Find where the given text appears and provide that cell's center as [x, y] coordinate. 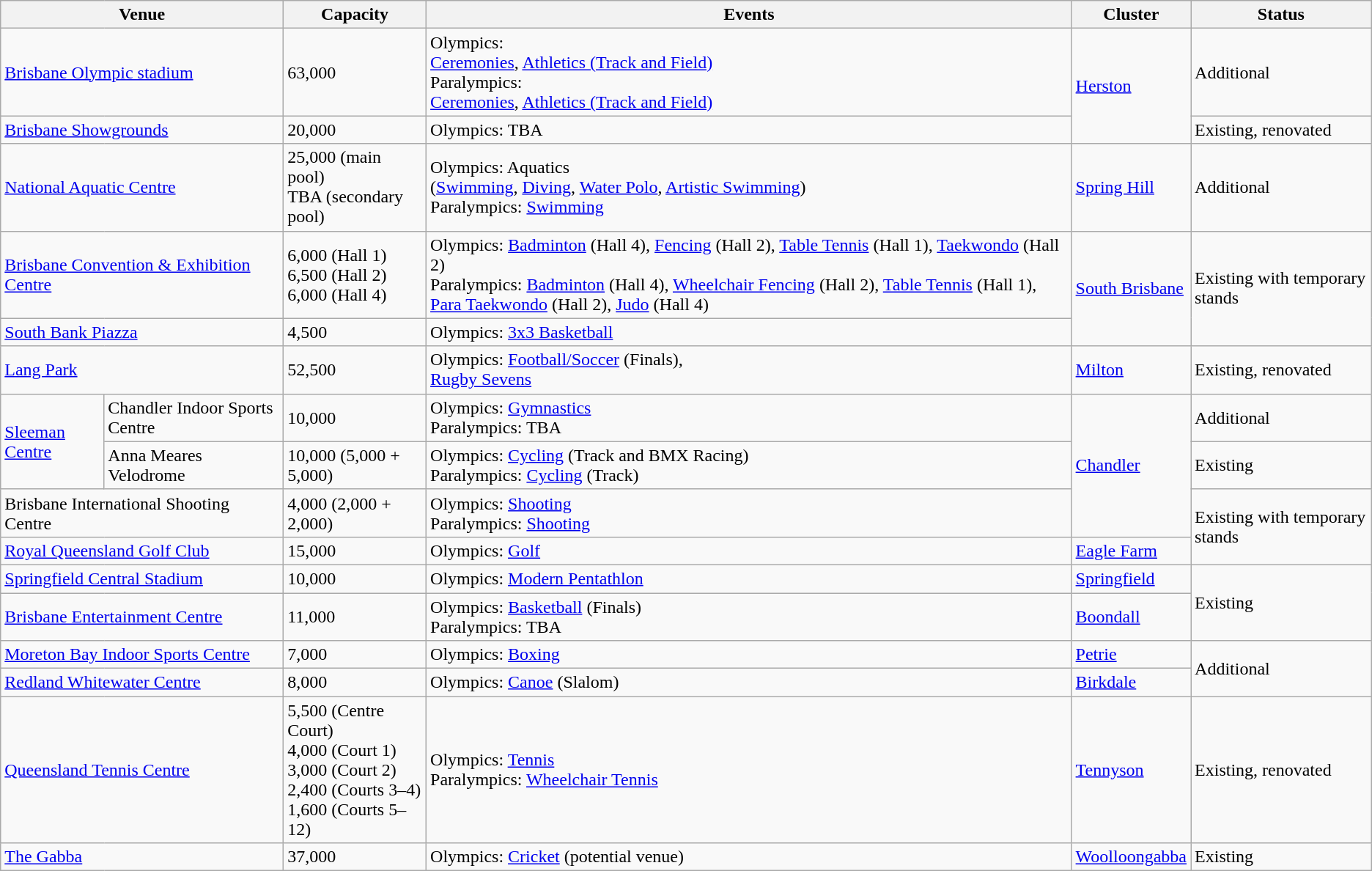
Springfield [1131, 578]
Eagle Farm [1131, 551]
Sleeman Centre [53, 441]
Spring Hill [1131, 188]
Springfield Central Stadium [142, 578]
52,500 [355, 370]
Olympics: Football/Soccer (Finals),Rugby Sevens [749, 370]
Olympics:Ceremonies, Athletics (Track and Field)Paralympics:Ceremonies, Athletics (Track and Field) [749, 72]
7,000 [355, 655]
Royal Queensland Golf Club [142, 551]
8,000 [355, 683]
Olympics: ShootingParalympics: Shooting [749, 513]
Olympics: TennisParalympics: Wheelchair Tennis [749, 770]
Tennyson [1131, 770]
Events [749, 15]
Status [1281, 15]
South Bank Piazza [142, 332]
Olympics: Basketball (Finals)Paralympics: TBA [749, 616]
Milton [1131, 370]
Herston [1131, 87]
Brisbane Entertainment Centre [142, 616]
4,500 [355, 332]
Olympics: Cricket (potential venue) [749, 857]
Petrie [1131, 655]
Olympics: Boxing [749, 655]
Olympics: Golf [749, 551]
Olympics: TBA [749, 130]
10,000 (5,000 + 5,000) [355, 465]
Woolloongabba [1131, 857]
Brisbane International Shooting Centre [142, 513]
Birkdale [1131, 683]
4,000 (2,000 + 2,000) [355, 513]
25,000 (main pool)TBA (secondary pool) [355, 188]
Chandler [1131, 465]
Redland Whitewater Centre [142, 683]
Olympics: 3x3 Basketball [749, 332]
Moreton Bay Indoor Sports Centre [142, 655]
Olympics: Modern Pentathlon [749, 578]
Chandler Indoor Sports Centre [193, 418]
Venue [142, 15]
11,000 [355, 616]
Brisbane Olympic stadium [142, 72]
37,000 [355, 857]
5,500 (Centre Court)4,000 (Court 1)3,000 (Court 2)2,400 (Courts 3–4)1,600 (Courts 5–12) [355, 770]
Anna Meares Velodrome [193, 465]
Capacity [355, 15]
Brisbane Convention & Exhibition Centre [142, 274]
Olympics: Canoe (Slalom) [749, 683]
Olympics: GymnasticsParalympics: TBA [749, 418]
15,000 [355, 551]
63,000 [355, 72]
The Gabba [142, 857]
20,000 [355, 130]
Olympics: Cycling (Track and BMX Racing)Paralympics: Cycling (Track) [749, 465]
Brisbane Showgrounds [142, 130]
Olympics: Aquatics(Swimming, Diving, Water Polo, Artistic Swimming)Paralympics: Swimming [749, 188]
Cluster [1131, 15]
South Brisbane [1131, 289]
Boondall [1131, 616]
6,000 (Hall 1)6,500 (Hall 2)6,000 (Hall 4) [355, 274]
Queensland Tennis Centre [142, 770]
National Aquatic Centre [142, 188]
Lang Park [142, 370]
